Pinpoint the cell where the given text exists, returning its (X, Y) midpoint coordinate. 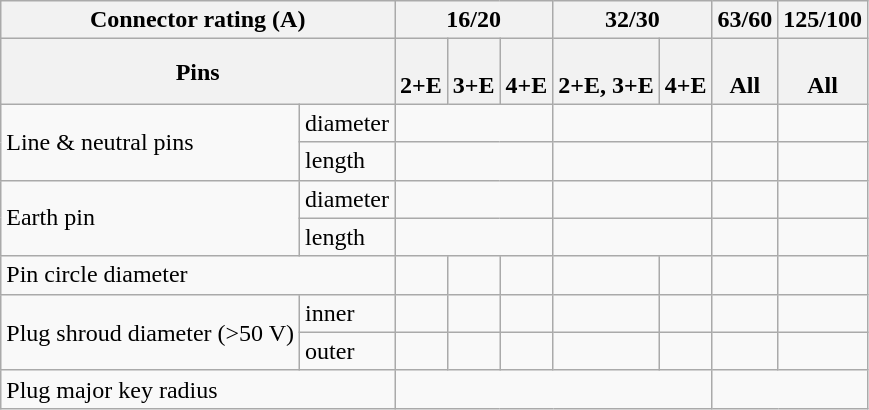
Connector rating (A) (198, 20)
Earth pin (150, 218)
2+E (422, 72)
Plug major key radius (198, 389)
Plug shroud diameter (>50 V) (150, 332)
63/60 (745, 20)
16/20 (474, 20)
Pins (198, 72)
Line & neutral pins (150, 142)
125/100 (823, 20)
inner (348, 313)
2+E, 3+E (606, 72)
32/30 (632, 20)
3+E (474, 72)
outer (348, 351)
Pin circle diameter (198, 275)
